Search for the cell housing the specified text and yield its [x, y] center coordinate. 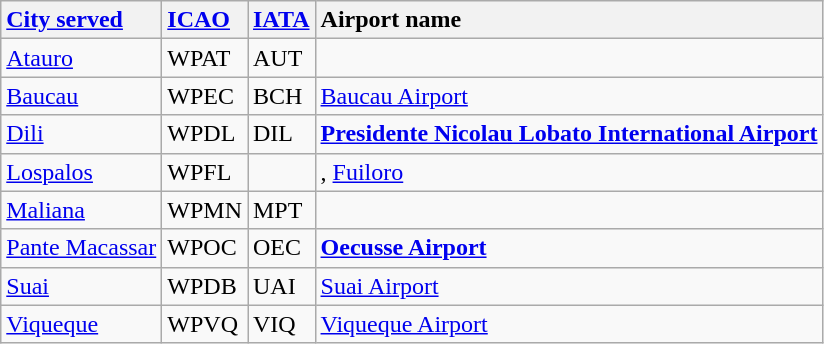
WPFL [205, 172]
Baucau Airport [569, 96]
IATA [282, 20]
Pante Macassar [82, 248]
Oecusse Airport [569, 248]
WPMN [205, 210]
Atauro [82, 58]
BCH [282, 96]
OEC [282, 248]
WPVQ [205, 324]
WPDL [205, 134]
City served [82, 20]
Presidente Nicolau Lobato International Airport [569, 134]
Suai [82, 286]
Baucau [82, 96]
Viqueque Airport [569, 324]
ICAO [205, 20]
WPEC [205, 96]
Airport name [569, 20]
WPOC [205, 248]
UAI [282, 286]
WPDB [205, 286]
WPAT [205, 58]
Lospalos [82, 172]
Maliana [82, 210]
VIQ [282, 324]
Suai Airport [569, 286]
, Fuiloro [569, 172]
AUT [282, 58]
DIL [282, 134]
Viqueque [82, 324]
MPT [282, 210]
Dili [82, 134]
